Detect which cell encompasses the target text, then output its (X, Y) center coordinate. 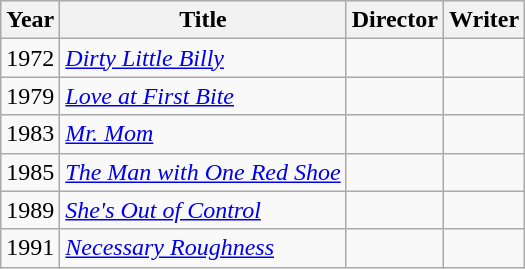
Title (203, 20)
1989 (30, 210)
1979 (30, 96)
1985 (30, 172)
Mr. Mom (203, 134)
Dirty Little Billy (203, 58)
Writer (484, 20)
Necessary Roughness (203, 248)
Director (394, 20)
1991 (30, 248)
Year (30, 20)
1972 (30, 58)
She's Out of Control (203, 210)
Love at First Bite (203, 96)
The Man with One Red Shoe (203, 172)
1983 (30, 134)
